From the cell containing the given text, extract its center point as [x, y] coordinate. 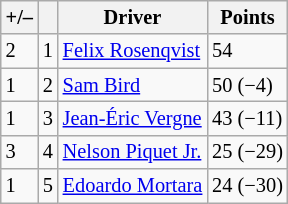
4 [48, 152]
24 (−30) [248, 186]
54 [248, 51]
Driver [133, 17]
Sam Bird [133, 85]
Jean-Éric Vergne [133, 118]
43 (−11) [248, 118]
5 [48, 186]
Felix Rosenqvist [133, 51]
Edoardo Mortara [133, 186]
25 (−29) [248, 152]
+/– [20, 17]
50 (−4) [248, 85]
Nelson Piquet Jr. [133, 152]
Points [248, 17]
